Locate the cell with the specified text and output its [X, Y] center coordinate. 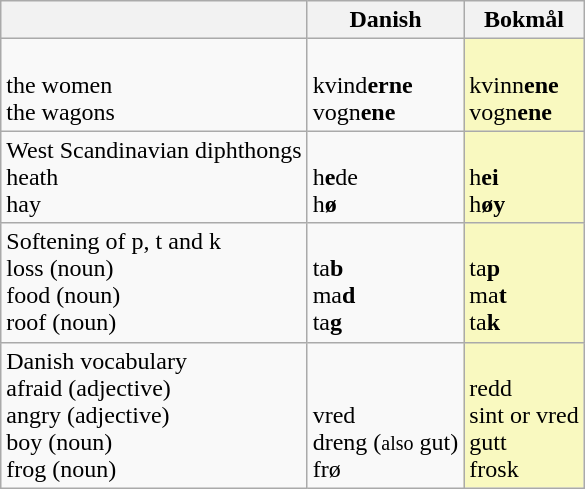
Bokmål [524, 20]
Danish vocabularyafraid (adjective)angry (adjective)boy (noun)frog (noun) [154, 415]
tabmadtag [386, 282]
vreddreng (also gut)frø [386, 415]
Danish [386, 20]
West Scandinavian diphthongsheathhay [154, 177]
the womenthe wagons [154, 85]
kvinnenevognene [524, 85]
reddsint or vredguttfrosk [524, 415]
kvindernevognene [386, 85]
hedehø [386, 177]
Softening of p, t and kloss (noun)food (noun)roof (noun) [154, 282]
heihøy [524, 177]
tapmattak [524, 282]
